Return (x, y) of the center of cell containing provided text 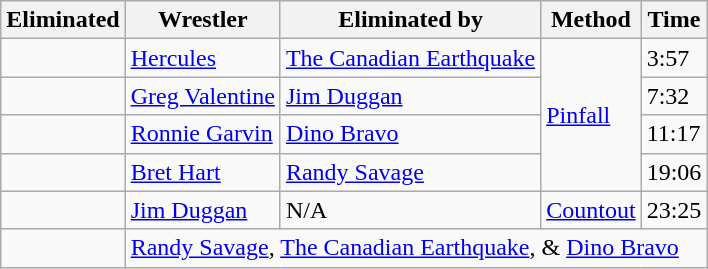
Bret Hart (202, 172)
Randy Savage, The Canadian Earthquake, & Dino Bravo (416, 248)
Eliminated (63, 20)
Dino Bravo (410, 134)
Greg Valentine (202, 96)
3:57 (674, 58)
Pinfall (591, 115)
Countout (591, 210)
Wrestler (202, 20)
7:32 (674, 96)
11:17 (674, 134)
The Canadian Earthquake (410, 58)
19:06 (674, 172)
23:25 (674, 210)
Eliminated by (410, 20)
N/A (410, 210)
Method (591, 20)
Hercules (202, 58)
Randy Savage (410, 172)
Ronnie Garvin (202, 134)
Time (674, 20)
